Scan for the cell matching the given text and deliver its [x, y] coordinate at center. 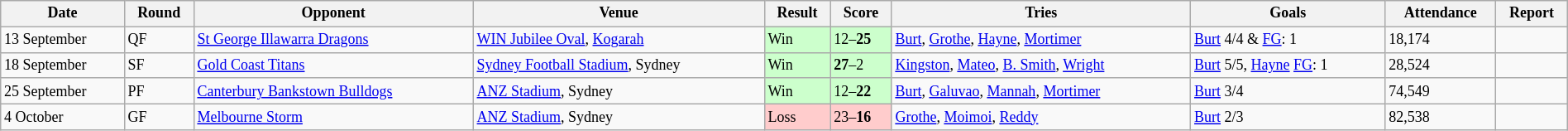
Burt 5/5, Hayne FG: 1 [1288, 65]
Result [797, 13]
St George Illawarra Dragons [333, 40]
Melbourne Storm [333, 116]
Report [1532, 13]
12–22 [861, 91]
Round [159, 13]
Opponent [333, 13]
WIN Jubilee Oval, Kogarah [619, 40]
GF [159, 116]
Burt 2/3 [1288, 116]
Sydney Football Stadium, Sydney [619, 65]
Score [861, 13]
Loss [797, 116]
23–16 [861, 116]
Kingston, Mateo, B. Smith, Wright [1041, 65]
Gold Coast Titans [333, 65]
SF [159, 65]
28,524 [1441, 65]
74,549 [1441, 91]
Burt 3/4 [1288, 91]
4 October [63, 116]
18 September [63, 65]
Burt, Galuvao, Mannah, Mortimer [1041, 91]
Grothe, Moimoi, Reddy [1041, 116]
12–25 [861, 40]
Tries [1041, 13]
18,174 [1441, 40]
82,538 [1441, 116]
Attendance [1441, 13]
Date [63, 13]
Burt 4/4 & FG: 1 [1288, 40]
27–2 [861, 65]
Goals [1288, 13]
25 September [63, 91]
QF [159, 40]
PF [159, 91]
Burt, Grothe, Hayne, Mortimer [1041, 40]
Venue [619, 13]
13 September [63, 40]
Canterbury Bankstown Bulldogs [333, 91]
